Search for the cell housing the specified text and yield its (x, y) center coordinate. 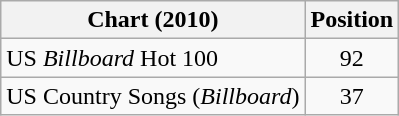
Chart (2010) (153, 20)
37 (352, 96)
US Country Songs (Billboard) (153, 96)
Position (352, 20)
92 (352, 58)
US Billboard Hot 100 (153, 58)
